Return (X, Y) of the center of cell containing provided text 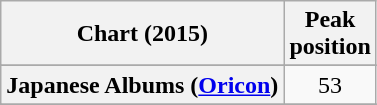
Chart (2015) (142, 34)
Japanese Albums (Oricon) (142, 85)
53 (330, 85)
Peakposition (330, 34)
